Capture the cell that displays the provided text and extract its (X, Y) central coordinate. 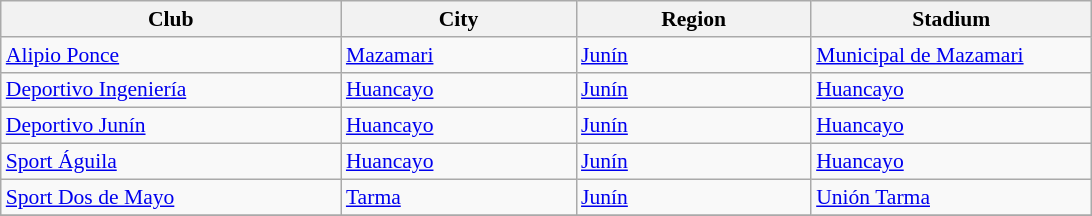
Deportivo Ingeniería (171, 90)
Sport Dos de Mayo (171, 197)
Stadium (951, 19)
Sport Águila (171, 162)
Region (694, 19)
City (458, 19)
Alipio Ponce (171, 55)
Tarma (458, 197)
Municipal de Mazamari (951, 55)
Mazamari (458, 55)
Deportivo Junín (171, 126)
Club (171, 19)
Unión Tarma (951, 197)
